Extract the [X, Y] coordinate from the center of the cell holding the provided text.  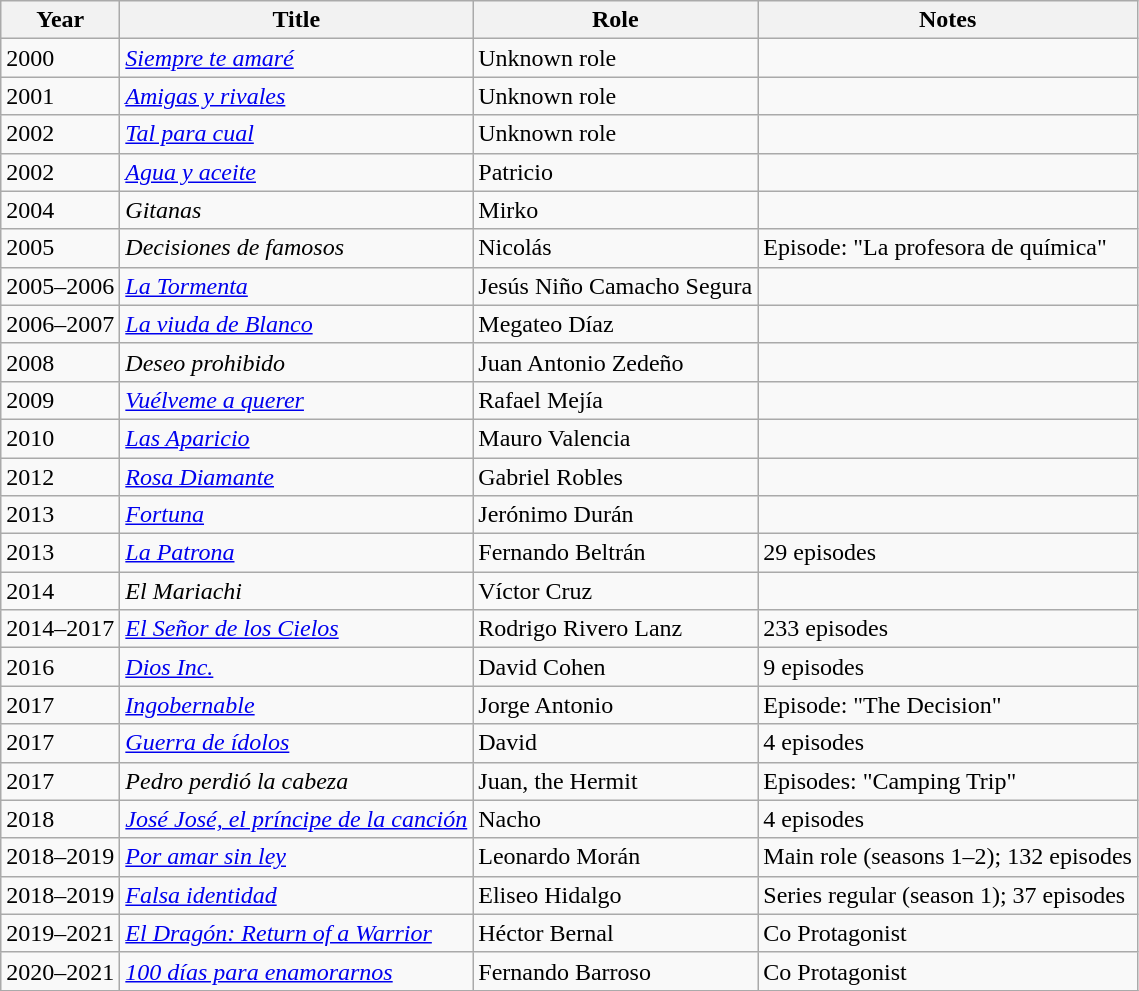
Megateo Díaz [616, 324]
Por amar sin ley [296, 857]
2009 [60, 400]
Rosa Diamante [296, 477]
Tal para cual [296, 134]
Ingobernable [296, 705]
Gitanas [296, 210]
Mirko [616, 210]
El Dragón: Return of a Warrior [296, 933]
29 episodes [948, 553]
Víctor Cruz [616, 591]
2019–2021 [60, 933]
Guerra de ídolos [296, 743]
Gabriel Robles [616, 477]
Jorge Antonio [616, 705]
Jesús Niño Camacho Segura [616, 286]
Fernando Barroso [616, 971]
David [616, 743]
Agua y aceite [296, 172]
2008 [60, 362]
Episode: "La profesora de química" [948, 248]
Role [616, 20]
Deseo prohibido [296, 362]
Héctor Bernal [616, 933]
Amigas y rivales [296, 96]
Episodes: "Camping Trip" [948, 781]
Juan, the Hermit [616, 781]
Fernando Beltrán [616, 553]
Leonardo Morán [616, 857]
La Tormenta [296, 286]
2012 [60, 477]
Nacho [616, 819]
Rafael Mejía [616, 400]
Decisiones de famosos [296, 248]
2016 [60, 667]
La viuda de Blanco [296, 324]
2006–2007 [60, 324]
2001 [60, 96]
Episode: "The Decision" [948, 705]
100 días para enamorarnos [296, 971]
Las Aparicio [296, 438]
2018 [60, 819]
2005–2006 [60, 286]
Falsa identidad [296, 895]
2014–2017 [60, 629]
2004 [60, 210]
El Mariachi [296, 591]
2000 [60, 58]
Nicolás [616, 248]
Pedro perdió la cabeza [296, 781]
233 episodes [948, 629]
2020–2021 [60, 971]
Mauro Valencia [616, 438]
Eliseo Hidalgo [616, 895]
Main role (seasons 1–2); 132 episodes [948, 857]
Notes [948, 20]
Patricio [616, 172]
David Cohen [616, 667]
Jerónimo Durán [616, 515]
2010 [60, 438]
2005 [60, 248]
Juan Antonio Zedeño [616, 362]
José José, el príncipe de la canción [296, 819]
Fortuna [296, 515]
Vuélveme a querer [296, 400]
Dios Inc. [296, 667]
Title [296, 20]
Series regular (season 1); 37 episodes [948, 895]
9 episodes [948, 667]
El Señor de los Cielos [296, 629]
Siempre te amaré [296, 58]
Year [60, 20]
2014 [60, 591]
La Patrona [296, 553]
Rodrigo Rivero Lanz [616, 629]
